Provide the [x, y] coordinate of the cell's center where the given text is located.  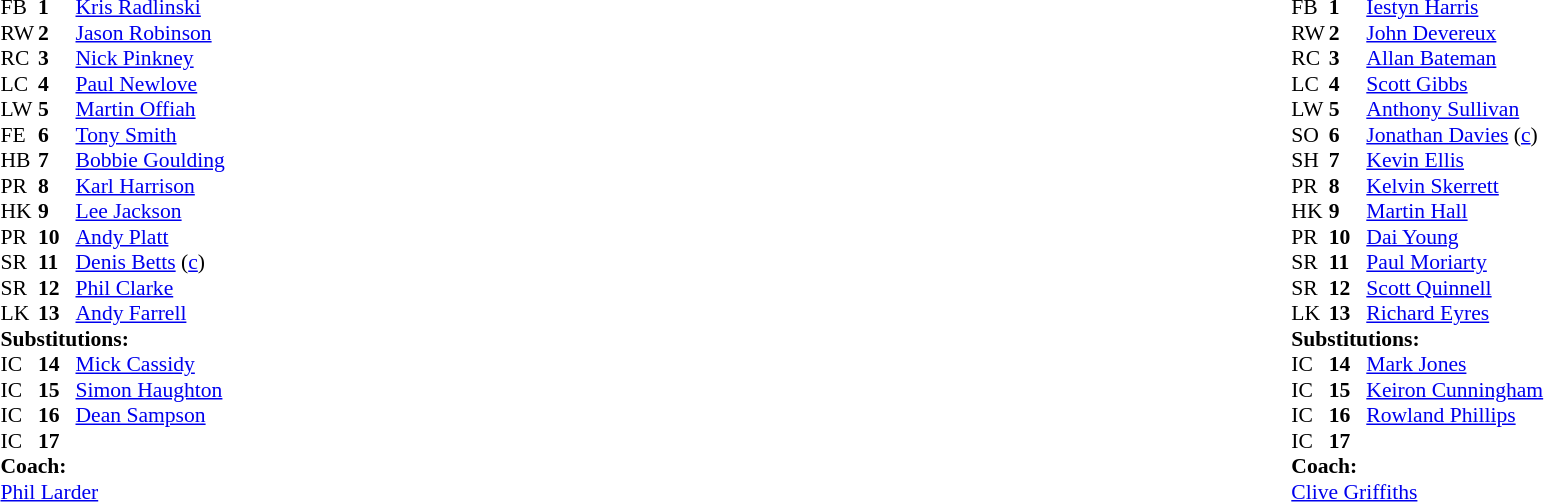
HB [19, 161]
Mark Jones [1454, 365]
Lee Jackson [150, 211]
Bobbie Goulding [150, 161]
Rowland Phillips [1454, 415]
Nick Pinkney [150, 59]
Andy Farrell [150, 313]
SO [1310, 135]
Karl Harrison [150, 186]
Anthony Sullivan [1454, 109]
Kevin Ellis [1454, 161]
Scott Gibbs [1454, 84]
FE [19, 135]
Richard Eyres [1454, 313]
Allan Bateman [1454, 59]
Paul Moriarty [1454, 263]
Jonathan Davies (c) [1454, 135]
Kelvin Skerrett [1454, 186]
Scott Quinnell [1454, 288]
Martin Offiah [150, 109]
Andy Platt [150, 237]
SH [1310, 161]
Jason Robinson [150, 33]
Tony Smith [150, 135]
Dean Sampson [150, 415]
Keiron Cunningham [1454, 390]
Simon Haughton [150, 390]
Phil Clarke [150, 288]
Denis Betts (c) [150, 263]
Martin Hall [1454, 211]
Paul Newlove [150, 84]
John Devereux [1454, 33]
Mick Cassidy [150, 365]
Dai Young [1454, 237]
